Search for the cell housing the specified text and yield its (X, Y) center coordinate. 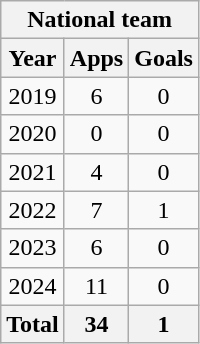
2021 (33, 172)
2019 (33, 96)
34 (96, 324)
11 (96, 286)
Apps (96, 58)
Total (33, 324)
2024 (33, 286)
2022 (33, 210)
2023 (33, 248)
2020 (33, 134)
National team (100, 20)
Goals (164, 58)
Year (33, 58)
4 (96, 172)
7 (96, 210)
